Return (x, y) of the center of cell containing provided text 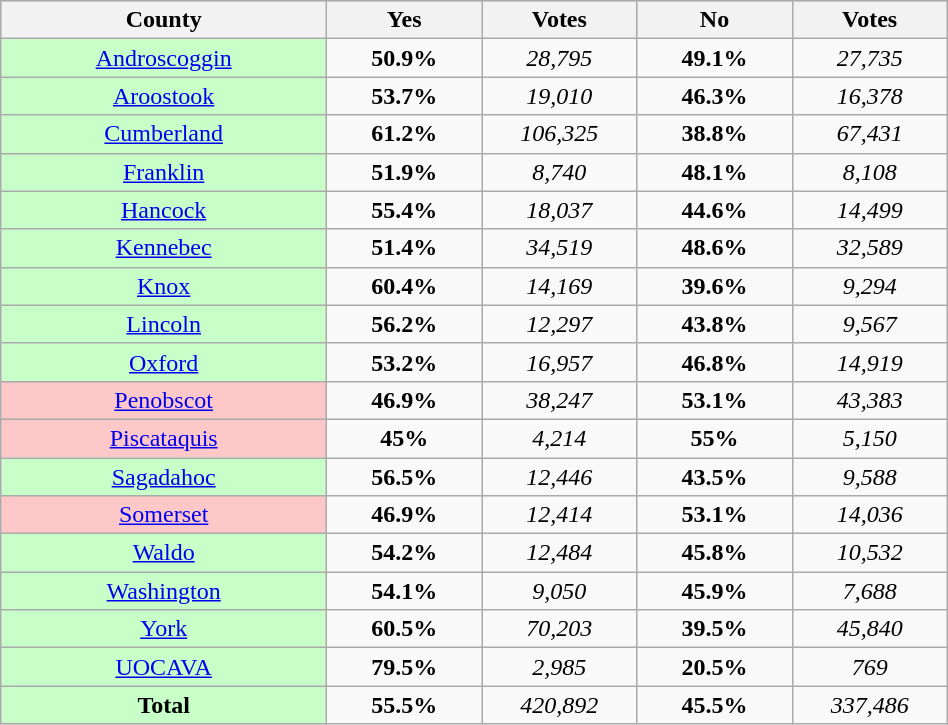
45,840 (870, 629)
51.9% (404, 172)
20.5% (714, 667)
48.6% (714, 248)
28,795 (560, 58)
70,203 (560, 629)
14,036 (870, 515)
10,532 (870, 553)
39.5% (714, 629)
Piscataquis (164, 438)
43.8% (714, 324)
45.8% (714, 553)
12,297 (560, 324)
55% (714, 438)
19,010 (560, 96)
55.5% (404, 705)
Androscoggin (164, 58)
2,985 (560, 667)
12,414 (560, 515)
Aroostook (164, 96)
49.1% (714, 58)
34,519 (560, 248)
Cumberland (164, 134)
9,588 (870, 477)
12,484 (560, 553)
Yes (404, 20)
420,892 (560, 705)
46.3% (714, 96)
8,108 (870, 172)
Hancock (164, 210)
8,740 (560, 172)
54.2% (404, 553)
Oxford (164, 362)
61.2% (404, 134)
43,383 (870, 400)
York (164, 629)
4,214 (560, 438)
Franklin (164, 172)
43.5% (714, 477)
38,247 (560, 400)
9,050 (560, 591)
12,446 (560, 477)
56.2% (404, 324)
106,325 (560, 134)
39.6% (714, 286)
9,294 (870, 286)
Washington (164, 591)
60.5% (404, 629)
Total (164, 705)
14,919 (870, 362)
14,499 (870, 210)
50.9% (404, 58)
16,378 (870, 96)
14,169 (560, 286)
56.5% (404, 477)
46.8% (714, 362)
55.4% (404, 210)
45.5% (714, 705)
Lincoln (164, 324)
16,957 (560, 362)
UOCAVA (164, 667)
337,486 (870, 705)
60.4% (404, 286)
769 (870, 667)
7,688 (870, 591)
County (164, 20)
53.7% (404, 96)
Sagadahoc (164, 477)
Knox (164, 286)
51.4% (404, 248)
45% (404, 438)
Somerset (164, 515)
18,037 (560, 210)
Kennebec (164, 248)
45.9% (714, 591)
53.2% (404, 362)
9,567 (870, 324)
44.6% (714, 210)
67,431 (870, 134)
32,589 (870, 248)
5,150 (870, 438)
54.1% (404, 591)
38.8% (714, 134)
79.5% (404, 667)
Waldo (164, 553)
27,735 (870, 58)
Penobscot (164, 400)
48.1% (714, 172)
No (714, 20)
